Return (X, Y) of the center of cell containing provided text 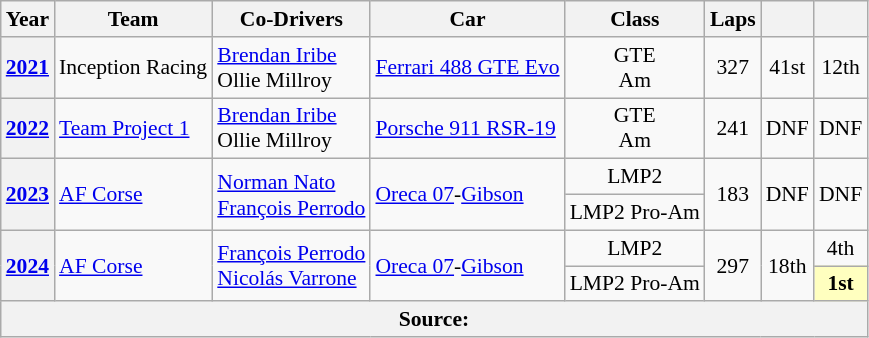
18th (788, 266)
327 (733, 68)
François Perrodo Nicolás Varrone (291, 266)
Co-Drivers (291, 19)
Car (467, 19)
Team Project 1 (133, 128)
Ferrari 488 GTE Evo (467, 68)
4th (840, 248)
297 (733, 266)
2022 (28, 128)
Year (28, 19)
41st (788, 68)
241 (733, 128)
183 (733, 194)
1st (840, 284)
Team (133, 19)
2023 (28, 194)
Inception Racing (133, 68)
2024 (28, 266)
Laps (733, 19)
Source: (434, 320)
12th (840, 68)
Class (635, 19)
Porsche 911 RSR-19 (467, 128)
Norman Nato François Perrodo (291, 194)
2021 (28, 68)
